Locate the cell with the specified text and output its [X, Y] center coordinate. 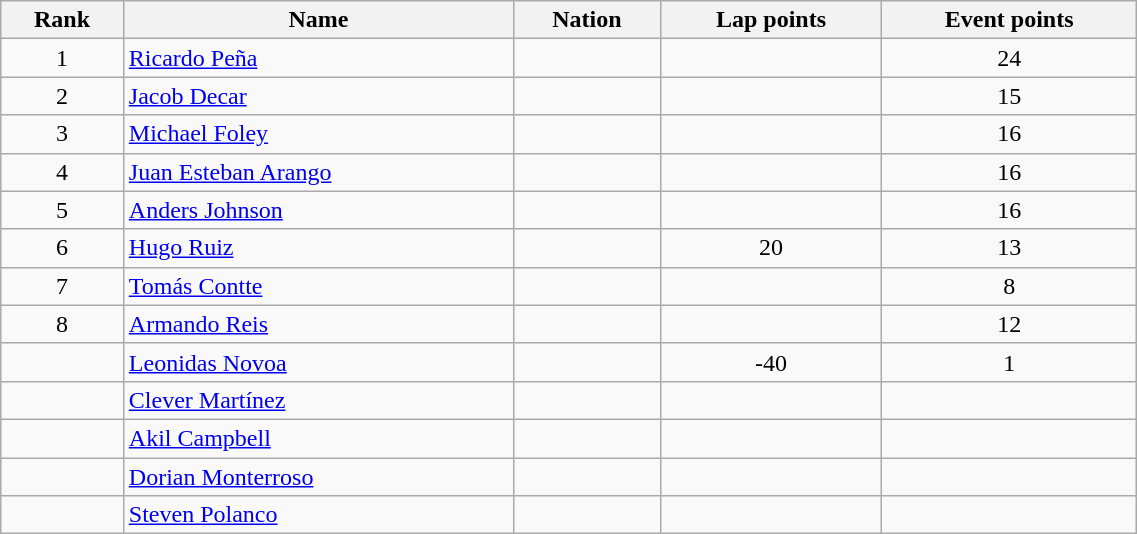
6 [62, 248]
Dorian Monterroso [318, 477]
Clever Martínez [318, 400]
5 [62, 210]
Steven Polanco [318, 515]
4 [62, 172]
15 [1010, 96]
Ricardo Peña [318, 58]
Nation [588, 20]
Anders Johnson [318, 210]
Akil Campbell [318, 438]
13 [1010, 248]
-40 [770, 362]
Leonidas Novoa [318, 362]
Tomás Contte [318, 286]
2 [62, 96]
Lap points [770, 20]
Michael Foley [318, 134]
Juan Esteban Arango [318, 172]
Hugo Ruiz [318, 248]
3 [62, 134]
Rank [62, 20]
24 [1010, 58]
Armando Reis [318, 324]
20 [770, 248]
Jacob Decar [318, 96]
7 [62, 286]
Event points [1010, 20]
Name [318, 20]
12 [1010, 324]
